Pinpoint the cell where the given text exists, returning its [x, y] midpoint coordinate. 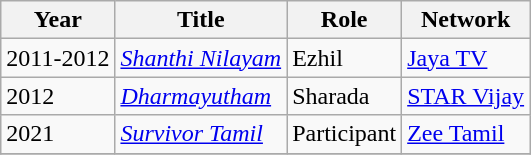
2012 [58, 96]
Year [58, 20]
2011-2012 [58, 58]
Participant [344, 134]
Shanthi Nilayam [201, 58]
Survivor Tamil [201, 134]
STAR Vijay [466, 96]
Role [344, 20]
Dharmayutham [201, 96]
Sharada [344, 96]
Zee Tamil [466, 134]
Network [466, 20]
Jaya TV [466, 58]
Title [201, 20]
Ezhil [344, 58]
2021 [58, 134]
